Provide the (x, y) coordinate of the cell's center where the given text is located.  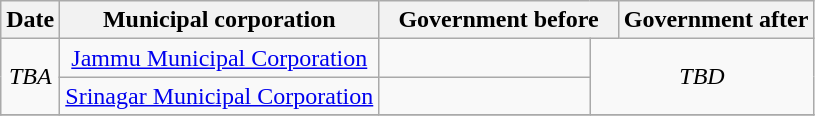
Government before (498, 20)
Municipal corporation (220, 20)
TBD (702, 77)
Government after (716, 20)
TBA (30, 77)
Srinagar Municipal Corporation (220, 96)
Jammu Municipal Corporation (220, 58)
Date (30, 20)
